Return [X, Y] of the center of cell containing provided text 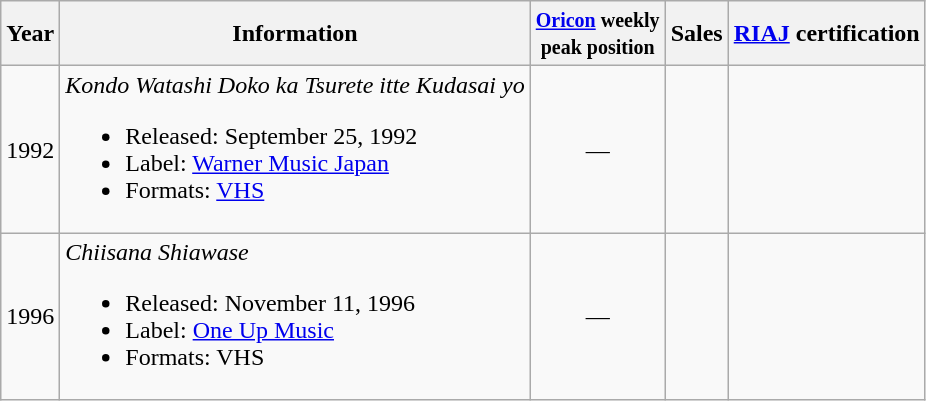
1996 [30, 316]
Oricon weeklypeak position [598, 34]
Information [295, 34]
Kondo Watashi Doko ka Tsurete itte Kudasai yoReleased: September 25, 1992Label: Warner Music JapanFormats: VHS [295, 150]
Chiisana ShiawaseReleased: November 11, 1996Label: One Up MusicFormats: VHS [295, 316]
Sales [696, 34]
Year [30, 34]
RIAJ certification [826, 34]
1992 [30, 150]
